From the cell containing the given text, extract its center point as [X, Y] coordinate. 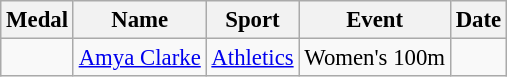
Amya Clarke [140, 58]
Sport [252, 20]
Women's 100m [374, 58]
Event [374, 20]
Athletics [252, 58]
Medal [38, 20]
Name [140, 20]
Date [478, 20]
